Capture the cell that displays the provided text and extract its (X, Y) central coordinate. 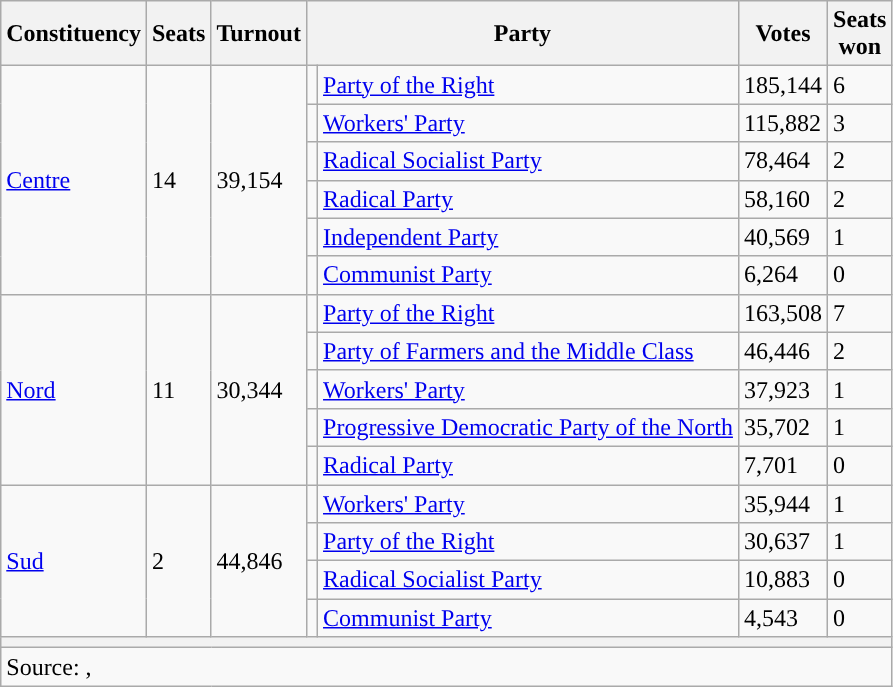
30,344 (259, 389)
Source: , (446, 667)
58,160 (782, 199)
Seats (178, 34)
4,543 (782, 618)
39,154 (259, 180)
7,701 (782, 465)
Centre (74, 180)
115,882 (782, 123)
Votes (782, 34)
Party (522, 34)
46,446 (782, 351)
Seatswon (860, 34)
Nord (74, 389)
11 (178, 389)
30,637 (782, 542)
37,923 (782, 389)
Party of Farmers and the Middle Class (528, 351)
185,144 (782, 85)
163,508 (782, 313)
44,846 (259, 560)
7 (860, 313)
10,883 (782, 580)
78,464 (782, 161)
Constituency (74, 34)
6 (860, 85)
Turnout (259, 34)
40,569 (782, 237)
Sud (74, 560)
6,264 (782, 275)
35,702 (782, 427)
Independent Party (528, 237)
35,944 (782, 503)
3 (860, 123)
14 (178, 180)
Progressive Democratic Party of the North (528, 427)
